Search for the cell housing the specified text and yield its (X, Y) center coordinate. 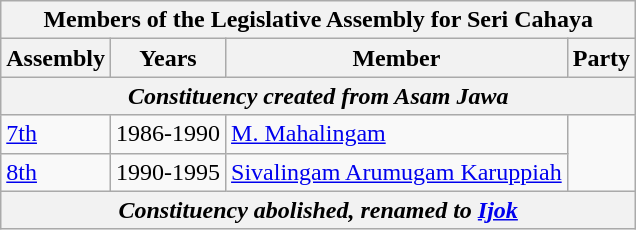
7th (56, 134)
1986-1990 (168, 134)
Constituency abolished, renamed to Ijok (318, 210)
Party (601, 58)
Sivalingam Arumugam Karuppiah (397, 172)
Members of the Legislative Assembly for Seri Cahaya (318, 20)
M. Mahalingam (397, 134)
Member (397, 58)
Assembly (56, 58)
Constituency created from Asam Jawa (318, 96)
1990-1995 (168, 172)
8th (56, 172)
Years (168, 58)
